Determine the (x, y) coordinate at the center of the cell enclosing the given text.  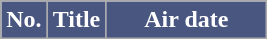
No. (24, 20)
Title (76, 20)
Air date (186, 20)
